Output the [x, y] coordinate of the center of the cell containing the given text.  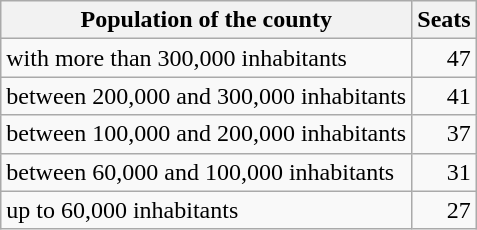
up to 60,000 inhabitants [206, 210]
37 [444, 134]
41 [444, 96]
Population of the county [206, 20]
31 [444, 172]
Seats [444, 20]
27 [444, 210]
between 100,000 and 200,000 inhabitants [206, 134]
with more than 300,000 inhabitants [206, 58]
between 200,000 and 300,000 inhabitants [206, 96]
47 [444, 58]
between 60,000 and 100,000 inhabitants [206, 172]
